Pinpoint the cell where the given text exists, returning its (x, y) midpoint coordinate. 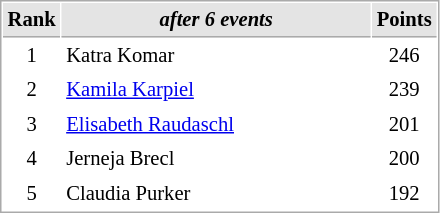
Jerneja Brecl (216, 158)
Claudia Purker (216, 194)
246 (404, 56)
Points (404, 20)
2 (32, 90)
Elisabeth Raudaschl (216, 124)
3 (32, 124)
4 (32, 158)
Rank (32, 20)
239 (404, 90)
1 (32, 56)
Katra Komar (216, 56)
5 (32, 194)
Kamila Karpiel (216, 90)
201 (404, 124)
after 6 events (216, 20)
192 (404, 194)
200 (404, 158)
